Scan for the cell matching the given text and deliver its (x, y) coordinate at center. 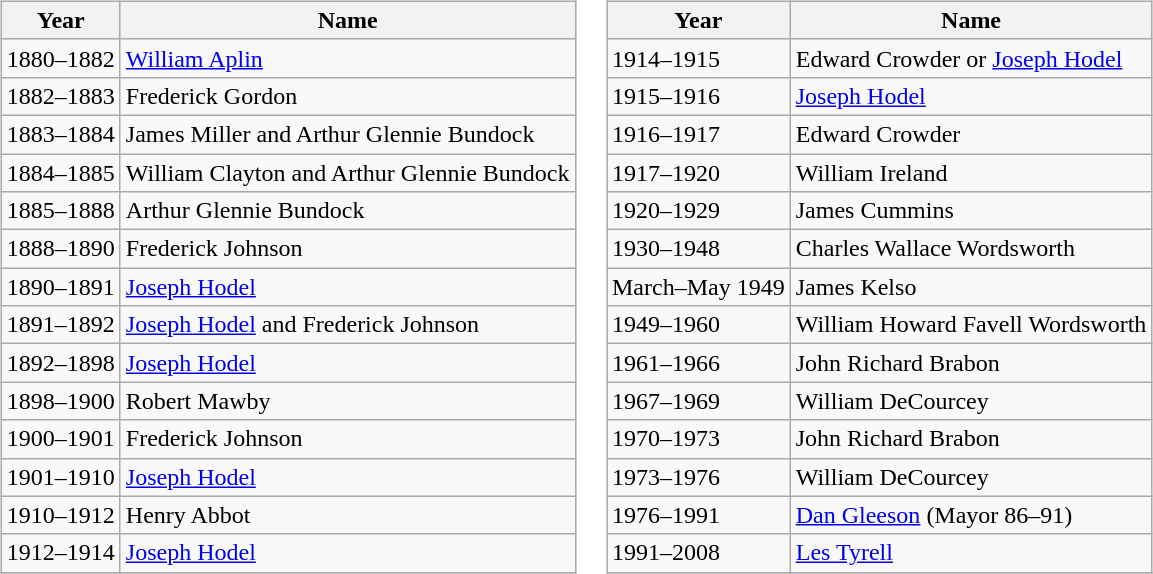
1967–1969 (698, 401)
Les Tyrell (971, 553)
1888–1890 (60, 249)
William Ireland (971, 173)
1900–1901 (60, 439)
Robert Mawby (348, 401)
1910–1912 (60, 515)
1915–1916 (698, 96)
Edward Crowder (971, 134)
1880–1882 (60, 58)
William Clayton and Arthur Glennie Bundock (348, 173)
James Kelso (971, 287)
1892–1898 (60, 363)
William Aplin (348, 58)
1883–1884 (60, 134)
1970–1973 (698, 439)
1973–1976 (698, 477)
Joseph Hodel and Frederick Johnson (348, 325)
1920–1929 (698, 211)
1901–1910 (60, 477)
1884–1885 (60, 173)
1912–1914 (60, 553)
1976–1991 (698, 515)
1917–1920 (698, 173)
Dan Gleeson (Mayor 86–91) (971, 515)
1882–1883 (60, 96)
Charles Wallace Wordsworth (971, 249)
1991–2008 (698, 553)
1916–1917 (698, 134)
James Cummins (971, 211)
1949–1960 (698, 325)
William Howard Favell Wordsworth (971, 325)
1914–1915 (698, 58)
Henry Abbot (348, 515)
1890–1891 (60, 287)
1898–1900 (60, 401)
Arthur Glennie Bundock (348, 211)
1930–1948 (698, 249)
Edward Crowder or Joseph Hodel (971, 58)
1891–1892 (60, 325)
March–May 1949 (698, 287)
1961–1966 (698, 363)
1885–1888 (60, 211)
James Miller and Arthur Glennie Bundock (348, 134)
Frederick Gordon (348, 96)
